Identify which cell holds the provided text, then report its (X, Y) central coordinate. 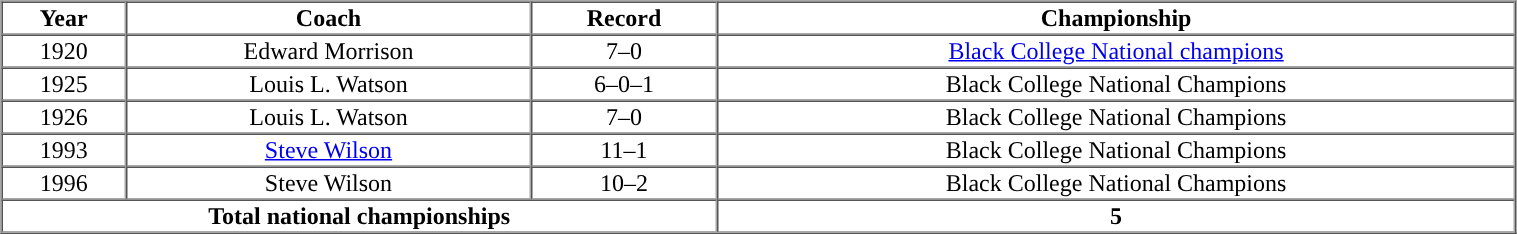
10–2 (624, 182)
1925 (64, 84)
Total national championships (360, 216)
Record (624, 18)
Year (64, 18)
1920 (64, 50)
Edward Morrison (328, 50)
1993 (64, 150)
Championship (1116, 18)
Black College National champions (1116, 50)
1996 (64, 182)
1926 (64, 116)
11–1 (624, 150)
Coach (328, 18)
5 (1116, 216)
6–0–1 (624, 84)
